Search for the cell housing the specified text and yield its (X, Y) center coordinate. 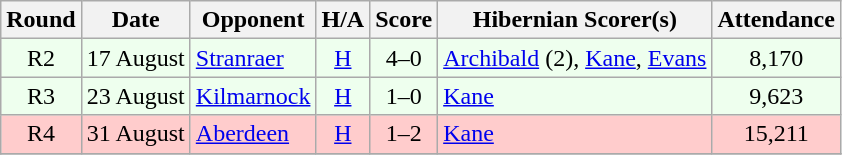
Kilmarnock (253, 96)
H/A (343, 20)
1–2 (404, 134)
31 August (136, 134)
Opponent (253, 20)
Score (404, 20)
Hibernian Scorer(s) (575, 20)
R3 (41, 96)
R2 (41, 58)
15,211 (776, 134)
1–0 (404, 96)
Date (136, 20)
Archibald (2), Kane, Evans (575, 58)
Attendance (776, 20)
9,623 (776, 96)
4–0 (404, 58)
23 August (136, 96)
8,170 (776, 58)
Aberdeen (253, 134)
Round (41, 20)
R4 (41, 134)
Stranraer (253, 58)
17 August (136, 58)
